Output the [x, y] coordinate of the center of the cell containing the given text.  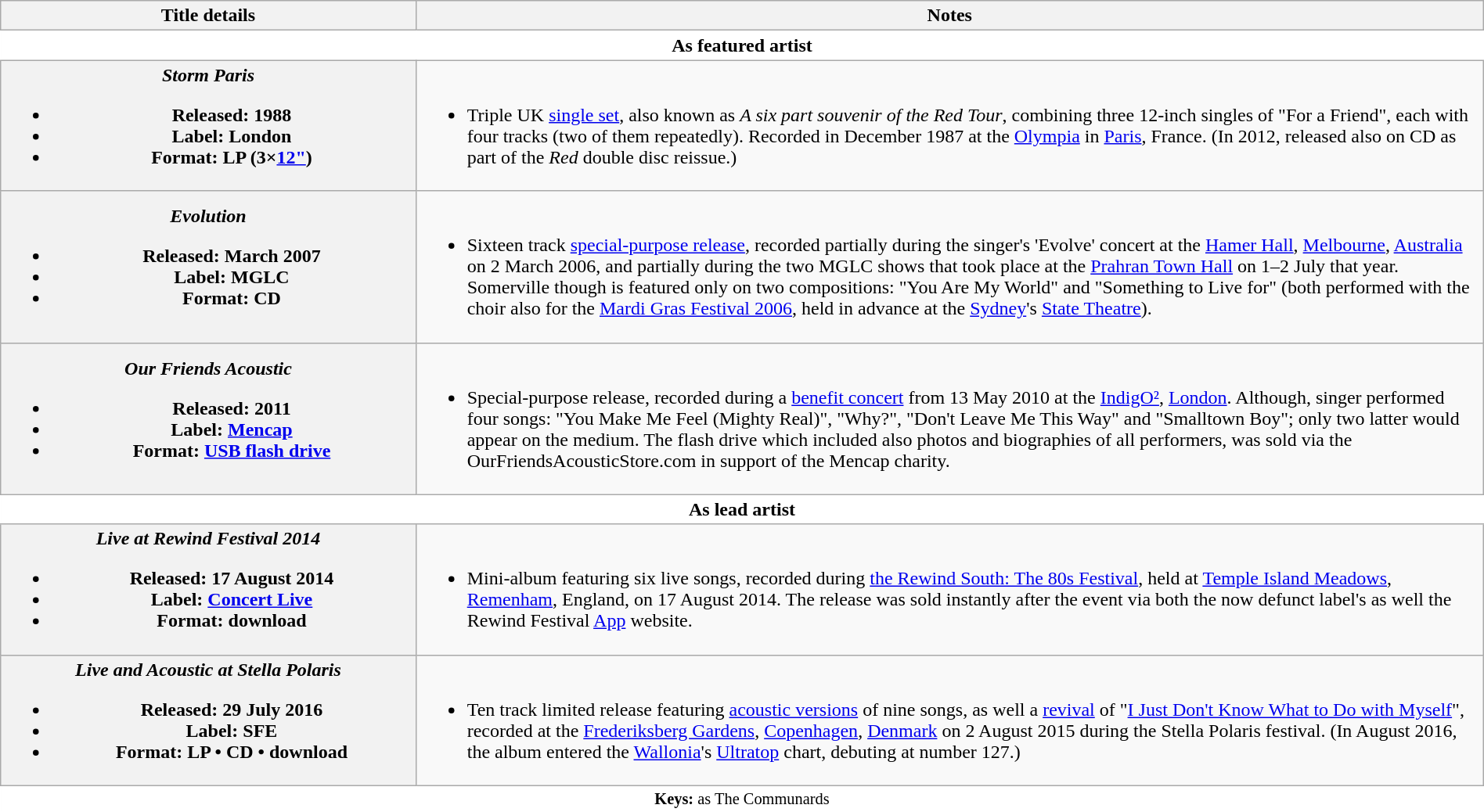
As featured artist [742, 45]
Notes [949, 16]
As lead artist [742, 509]
Live at Rewind Festival 2014Released: 17 August 2014Label: Concert LiveFormat: download [208, 590]
Storm ParisReleased: 1988 Label: LondonFormat: LP (3×12") [208, 125]
Live and Acoustic at Stella PolarisReleased: 29 July 2016Label: SFEFormat: LP • CD • download [208, 720]
Our Friends Acoustic Released: 2011Label: MencapFormat: USB flash drive [208, 419]
Title details [208, 16]
Keys: as The Communards [742, 799]
Evolution Released: March 2007Label: MGLCFormat: CD [208, 267]
